Find where the given text appears and provide that cell's center as (X, Y) coordinate. 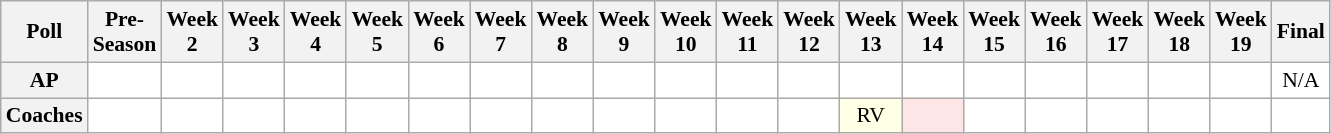
Week8 (562, 32)
Pre-Season (125, 32)
Coaches (44, 116)
Week3 (254, 32)
Week10 (686, 32)
Week7 (501, 32)
Week16 (1056, 32)
Week11 (748, 32)
AP (44, 80)
Week18 (1179, 32)
N/A (1301, 80)
Week17 (1118, 32)
Week13 (871, 32)
RV (871, 116)
Week6 (439, 32)
Week9 (624, 32)
Week12 (809, 32)
Final (1301, 32)
Week19 (1241, 32)
Week4 (316, 32)
Week15 (994, 32)
Week2 (192, 32)
Week5 (377, 32)
Poll (44, 32)
Week14 (933, 32)
